From the cell containing the given text, extract its center point as [X, Y] coordinate. 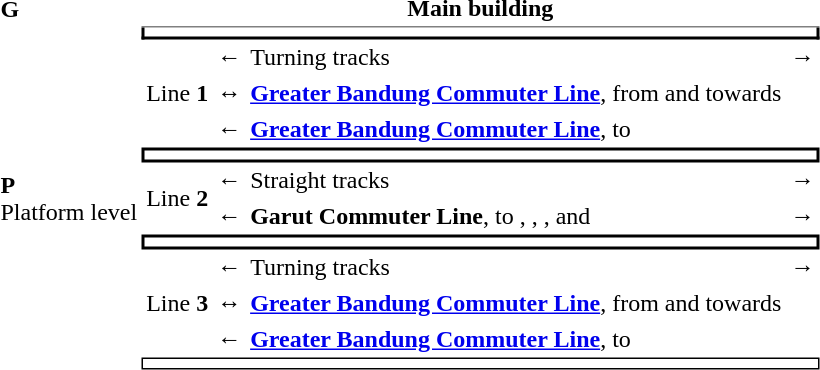
Line 3 [178, 304]
Straight tracks [516, 180]
Line 2 [178, 198]
Garut Commuter Line, to , , , and [516, 216]
Line 1 [178, 94]
